Capture the cell that displays the provided text and extract its (X, Y) central coordinate. 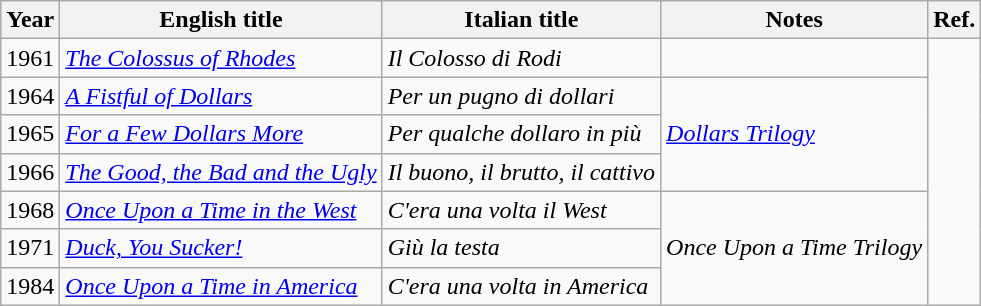
Ref. (954, 20)
Per qualche dollaro in più (521, 134)
Dollars Trilogy (794, 134)
Year (30, 20)
A Fistful of Dollars (221, 96)
Notes (794, 20)
Il buono, il brutto, il cattivo (521, 172)
C'era una volta in America (521, 286)
Duck, You Sucker! (221, 248)
English title (221, 20)
C'era una volta il West (521, 210)
1965 (30, 134)
Once Upon a Time in America (221, 286)
Once Upon a Time Trilogy (794, 248)
The Colossus of Rhodes (221, 58)
Italian title (521, 20)
Once Upon a Time in the West (221, 210)
1971 (30, 248)
Il Colosso di Rodi (521, 58)
1961 (30, 58)
1968 (30, 210)
1984 (30, 286)
For a Few Dollars More (221, 134)
1964 (30, 96)
The Good, the Bad and the Ugly (221, 172)
Giù la testa (521, 248)
Per un pugno di dollari (521, 96)
1966 (30, 172)
